Search for the cell housing the specified text and yield its [x, y] center coordinate. 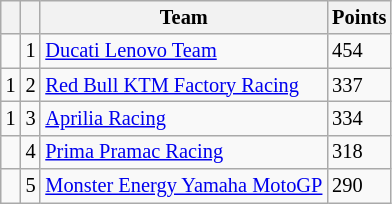
454 [359, 51]
3 [31, 118]
Monster Energy Yamaha MotoGP [184, 186]
Points [359, 17]
Aprilia Racing [184, 118]
Prima Pramac Racing [184, 152]
2 [31, 85]
5 [31, 186]
290 [359, 186]
337 [359, 85]
334 [359, 118]
Team [184, 17]
4 [31, 152]
Red Bull KTM Factory Racing [184, 85]
Ducati Lenovo Team [184, 51]
318 [359, 152]
